Capture the cell that displays the provided text and extract its (X, Y) central coordinate. 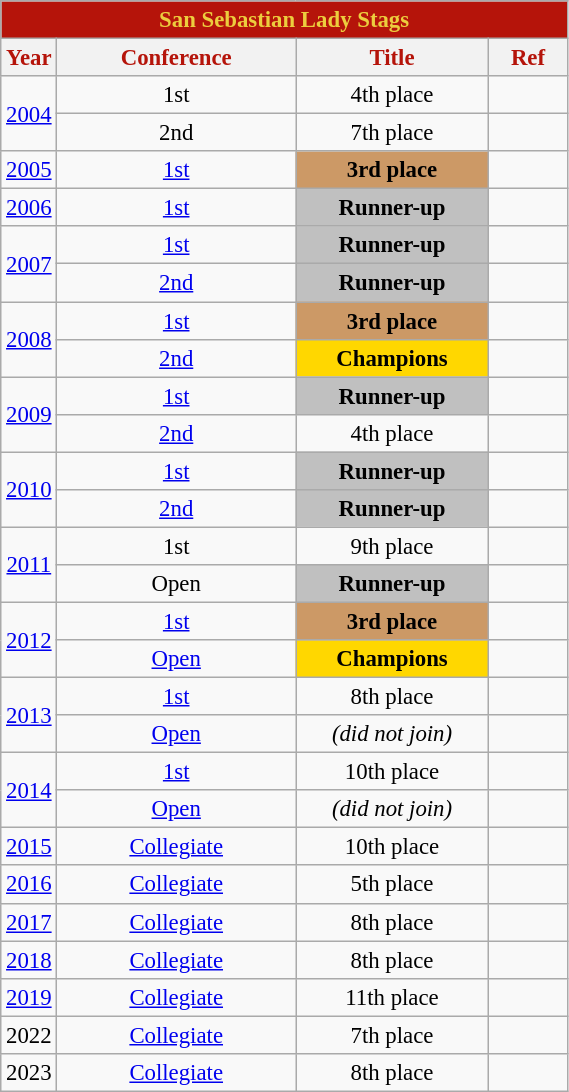
2006 (29, 208)
Title (392, 58)
2005 (29, 170)
11th place (392, 997)
9th place (392, 546)
5th place (392, 885)
Ref (528, 58)
2016 (29, 885)
2018 (29, 960)
2009 (29, 414)
2013 (29, 716)
2014 (29, 790)
2010 (29, 490)
2004 (29, 114)
2017 (29, 922)
2019 (29, 997)
San Sebastian Lady Stags (284, 20)
Year (29, 58)
2007 (29, 264)
2011 (29, 564)
2022 (29, 1035)
Conference (176, 58)
2023 (29, 1073)
2015 (29, 847)
2012 (29, 640)
2008 (29, 340)
